For the text-containing cell, return its midpoint in [x, y] coordinate format. 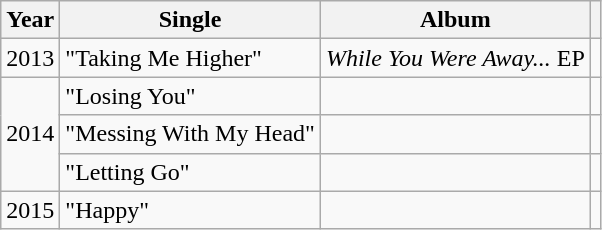
"Letting Go" [190, 172]
Album [455, 20]
2015 [30, 210]
"Happy" [190, 210]
"Messing With My Head" [190, 134]
"Taking Me Higher" [190, 58]
While You Were Away... EP [455, 58]
2013 [30, 58]
Single [190, 20]
Year [30, 20]
2014 [30, 134]
"Losing You" [190, 96]
